Locate the cell with the specified text and output its (X, Y) center coordinate. 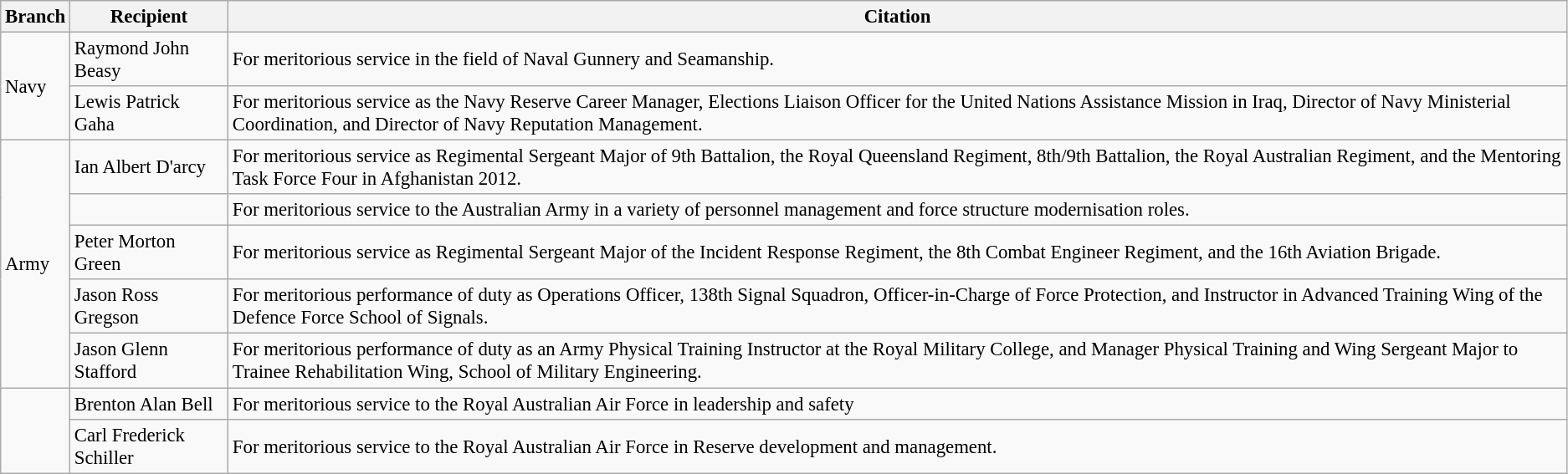
Raymond John Beasy (149, 60)
For meritorious service to the Royal Australian Air Force in Reserve development and management. (898, 446)
Branch (35, 17)
Jason Glenn Stafford (149, 361)
Lewis Patrick Gaha (149, 114)
Jason Ross Gregson (149, 306)
Ian Albert D'arcy (149, 167)
Carl Frederick Schiller (149, 446)
Army (35, 264)
Brenton Alan Bell (149, 404)
For meritorious service in the field of Naval Gunnery and Seamanship. (898, 60)
Citation (898, 17)
Recipient (149, 17)
For meritorious service to the Australian Army in a variety of personnel management and force structure modernisation roles. (898, 210)
Peter Morton Green (149, 252)
Navy (35, 87)
For meritorious service to the Royal Australian Air Force in leadership and safety (898, 404)
